Detect which cell encompasses the target text, then output its (X, Y) center coordinate. 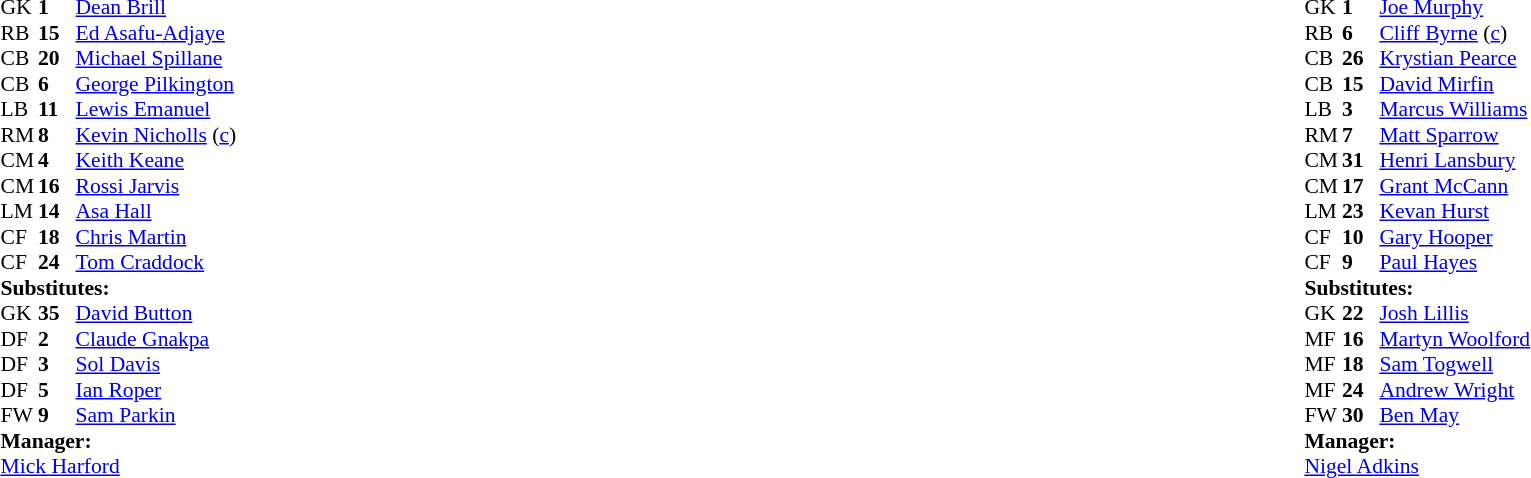
Ben May (1454, 415)
30 (1361, 415)
10 (1361, 237)
31 (1361, 161)
Rossi Jarvis (156, 186)
Asa Hall (156, 211)
Martyn Woolford (1454, 339)
Keith Keane (156, 161)
35 (57, 313)
Matt Sparrow (1454, 135)
Cliff Byrne (c) (1454, 33)
Grant McCann (1454, 186)
Chris Martin (156, 237)
7 (1361, 135)
2 (57, 339)
Michael Spillane (156, 59)
Gary Hooper (1454, 237)
Sam Togwell (1454, 365)
Krystian Pearce (1454, 59)
David Mirfin (1454, 84)
Ian Roper (156, 390)
8 (57, 135)
4 (57, 161)
Marcus Williams (1454, 109)
Sam Parkin (156, 415)
17 (1361, 186)
Kevan Hurst (1454, 211)
Josh Lillis (1454, 313)
22 (1361, 313)
Kevin Nicholls (c) (156, 135)
20 (57, 59)
Claude Gnakpa (156, 339)
5 (57, 390)
Lewis Emanuel (156, 109)
26 (1361, 59)
David Button (156, 313)
George Pilkington (156, 84)
Tom Craddock (156, 263)
11 (57, 109)
Andrew Wright (1454, 390)
23 (1361, 211)
Ed Asafu-Adjaye (156, 33)
Henri Lansbury (1454, 161)
Paul Hayes (1454, 263)
Sol Davis (156, 365)
14 (57, 211)
